Identify which cell holds the provided text, then report its [X, Y] central coordinate. 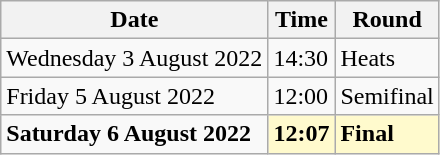
Wednesday 3 August 2022 [134, 58]
Time [302, 20]
12:07 [302, 134]
14:30 [302, 58]
12:00 [302, 96]
Date [134, 20]
Final [387, 134]
Heats [387, 58]
Saturday 6 August 2022 [134, 134]
Semifinal [387, 96]
Friday 5 August 2022 [134, 96]
Round [387, 20]
